Capture the cell that displays the provided text and extract its (x, y) central coordinate. 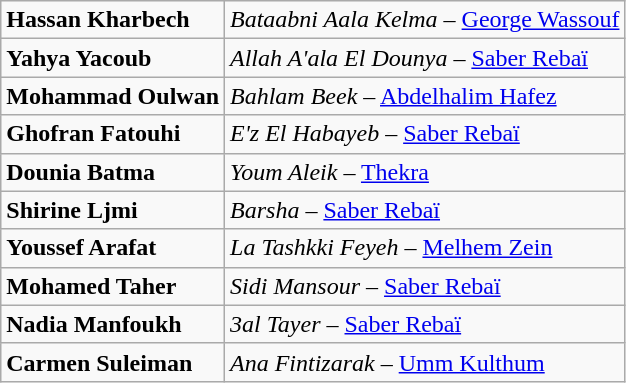
Yahya Yacoub (113, 58)
Youm Aleik – Thekra (425, 172)
Bahlam Beek – Abdelhalim Hafez (425, 96)
Youssef Arafat (113, 248)
Ghofran Fatouhi (113, 134)
Sidi Mansour – Saber Rebaï (425, 286)
Mohammad Oulwan (113, 96)
Shirine Ljmi (113, 210)
Bataabni Aala Kelma – George Wassouf (425, 20)
Allah A'ala El Dounya – Saber Rebaï (425, 58)
Nadia Manfoukh (113, 324)
La Tashkki Feyeh – Melhem Zein (425, 248)
Mohamed Taher (113, 286)
Barsha – Saber Rebaï (425, 210)
E'z El Habayeb – Saber Rebaï (425, 134)
Ana Fintizarak – Umm Kulthum (425, 362)
Dounia Batma (113, 172)
3al Tayer – Saber Rebaï (425, 324)
Carmen Suleiman (113, 362)
Hassan Kharbech (113, 20)
